Detect which cell encompasses the target text, then output its (x, y) center coordinate. 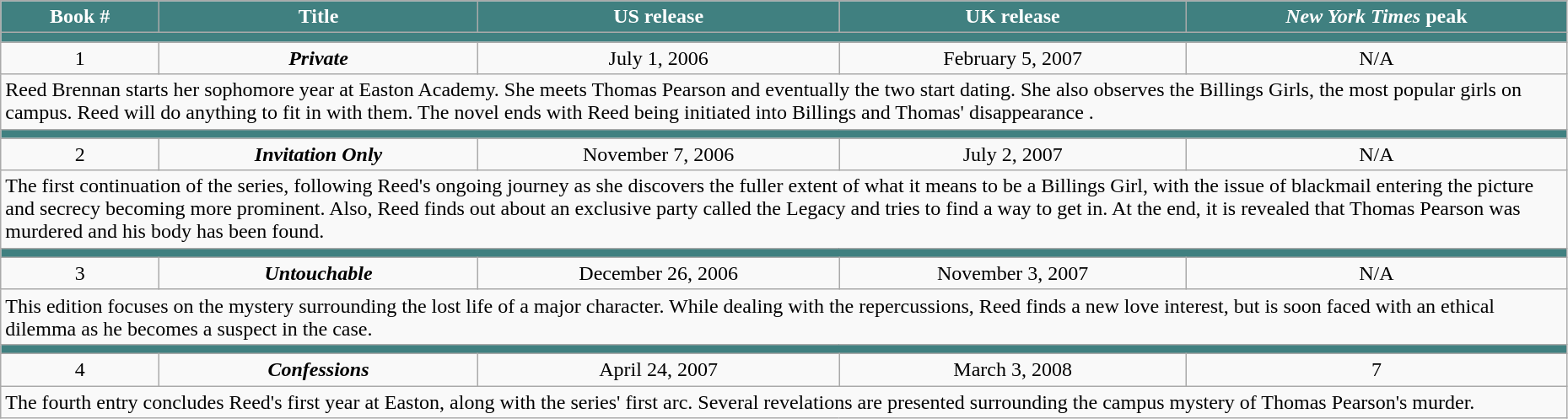
April 24, 2007 (658, 369)
Invitation Only (319, 154)
February 5, 2007 (1013, 58)
Confessions (319, 369)
Book # (80, 17)
March 3, 2008 (1013, 369)
Untouchable (319, 273)
7 (1377, 369)
1 (80, 58)
July 2, 2007 (1013, 154)
3 (80, 273)
New York Times peak (1377, 17)
UK release (1013, 17)
July 1, 2006 (658, 58)
December 26, 2006 (658, 273)
2 (80, 154)
4 (80, 369)
November 7, 2006 (658, 154)
Private (319, 58)
US release (658, 17)
November 3, 2007 (1013, 273)
Title (319, 17)
